Extract the (x, y) coordinate from the center of the cell holding the provided text.  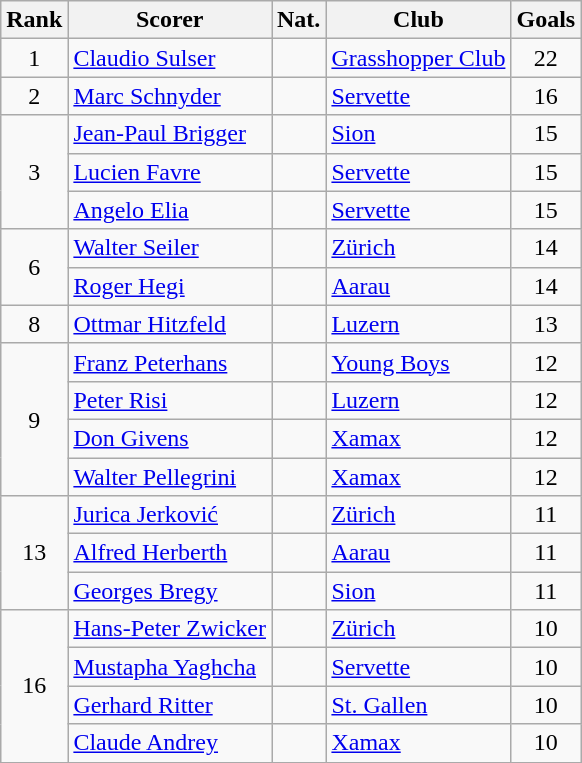
Franz Peterhans (170, 362)
Roger Hegi (170, 286)
Hans-Peter Zwicker (170, 629)
Mustapha Yaghcha (170, 667)
Young Boys (418, 362)
Goals (546, 20)
3 (34, 172)
Club (418, 20)
9 (34, 419)
Rank (34, 20)
1 (34, 58)
Claudio Sulser (170, 58)
Nat. (299, 20)
8 (34, 324)
Lucien Favre (170, 172)
St. Gallen (418, 705)
6 (34, 267)
Marc Schnyder (170, 96)
Walter Seiler (170, 248)
22 (546, 58)
Grasshopper Club (418, 58)
Alfred Herberth (170, 553)
Ottmar Hitzfeld (170, 324)
Jean-Paul Brigger (170, 134)
Scorer (170, 20)
Don Givens (170, 438)
Claude Andrey (170, 743)
Jurica Jerković (170, 515)
Peter Risi (170, 400)
Walter Pellegrini (170, 477)
Georges Bregy (170, 591)
2 (34, 96)
Gerhard Ritter (170, 705)
Angelo Elia (170, 210)
